From the cell containing the given text, extract its center point as (X, Y) coordinate. 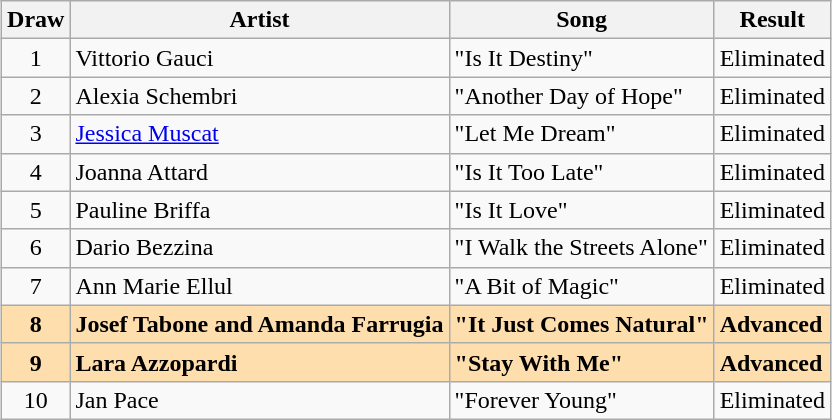
7 (36, 286)
5 (36, 210)
Alexia Schembri (260, 96)
"A Bit of Magic" (582, 286)
"It Just Comes Natural" (582, 324)
"Forever Young" (582, 400)
9 (36, 362)
"Is It Destiny" (582, 58)
Draw (36, 20)
"Another Day of Hope" (582, 96)
Artist (260, 20)
Lara Azzopardi (260, 362)
8 (36, 324)
3 (36, 134)
Josef Tabone and Amanda Farrugia (260, 324)
Vittorio Gauci (260, 58)
6 (36, 248)
Jessica Muscat (260, 134)
Dario Bezzina (260, 248)
1 (36, 58)
10 (36, 400)
Ann Marie Ellul (260, 286)
2 (36, 96)
"Let Me Dream" (582, 134)
Pauline Briffa (260, 210)
"I Walk the Streets Alone" (582, 248)
4 (36, 172)
"Stay With Me" (582, 362)
Song (582, 20)
"Is It Love" (582, 210)
"Is It Too Late" (582, 172)
Joanna Attard (260, 172)
Jan Pace (260, 400)
Result (772, 20)
